From the cell containing the given text, extract its center point as (X, Y) coordinate. 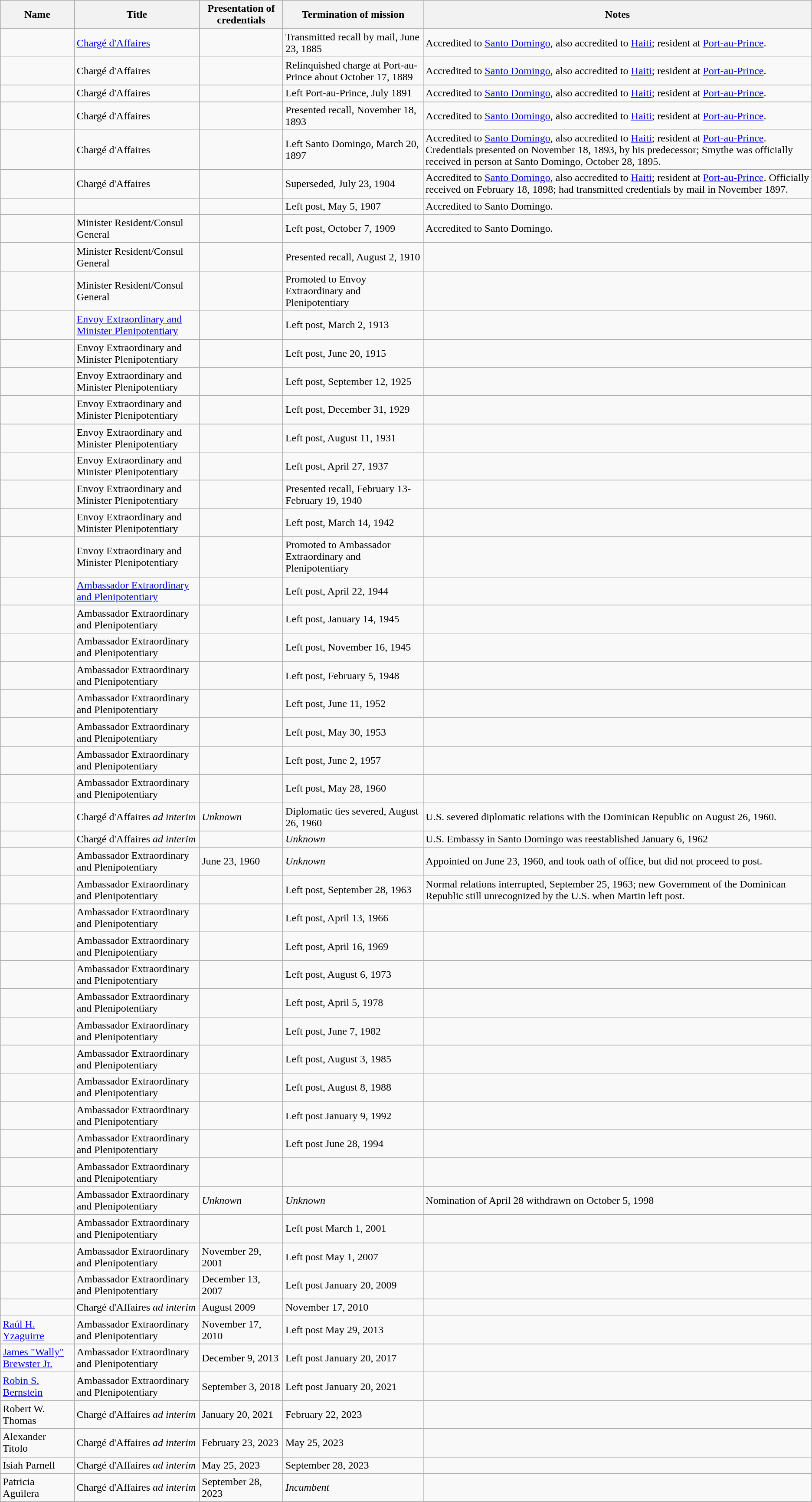
Left post, April 22, 1944 (353, 591)
Normal relations interrupted, September 25, 1963; new Government of the Dominican Republic still unrecognized by the U.S. when Martin left post. (618, 890)
Isiah Parnell (37, 1465)
Left post, June 20, 1915 (353, 353)
Promoted to Envoy Extraordinary and Plenipotentiary (353, 291)
U.S. Embassy in Santo Domingo was reestablished January 6, 1962 (618, 839)
Left post January 20, 2017 (353, 1358)
Appointed on June 23, 1960, and took oath of office, but did not proceed to post. (618, 862)
Left post, February 5, 1948 (353, 675)
Left post January 9, 1992 (353, 1115)
Left post, April 5, 1978 (353, 1002)
Left post, September 28, 1963 (353, 890)
Left post, September 12, 1925 (353, 382)
Relinquished charge at Port-au-Prince about October 17, 1889 (353, 71)
Left post, August 3, 1985 (353, 1059)
Raúl H. Yzaguirre (37, 1330)
Transmitted recall by mail, June 23, 1885 (353, 43)
Name (37, 15)
Robin S. Bernstein (37, 1386)
Incumbent (353, 1488)
Left post, August 11, 1931 (353, 438)
Left post, October 7, 1909 (353, 228)
Left post May 1, 2007 (353, 1257)
Superseded, July 23, 1904 (353, 184)
Left post, May 5, 1907 (353, 206)
June 23, 1960 (241, 862)
Left post, June 2, 1957 (353, 760)
December 9, 2013 (241, 1358)
August 2009 (241, 1308)
Left post, April 27, 1937 (353, 466)
Title (137, 15)
Left post, January 14, 1945 (353, 619)
Left post, May 30, 1953 (353, 732)
Left post, April 16, 1969 (353, 946)
Left post, December 31, 1929 (353, 410)
Left post January 20, 2009 (353, 1285)
Termination of mission (353, 15)
U.S. severed diplomatic relations with the Dominican Republic on August 26, 1960. (618, 817)
Left post, August 6, 1973 (353, 975)
Presented recall, November 18, 1893 (353, 115)
Diplomatic ties severed, August 26, 1960 (353, 817)
Left post June 28, 1994 (353, 1144)
Left post, March 2, 1913 (353, 325)
Presentation of credentials (241, 15)
Left post, March 14, 1942 (353, 523)
Left post, April 13, 1966 (353, 918)
Left post, August 8, 1988 (353, 1088)
Robert W. Thomas (37, 1415)
Nomination of April 28 withdrawn on October 5, 1998 (618, 1200)
Left Port-au-Prince, July 1891 (353, 93)
Left post, June 7, 1982 (353, 1031)
Presented recall, February 13-February 19, 1940 (353, 495)
James "Wally" Brewster Jr. (37, 1358)
Left post, June 11, 1952 (353, 704)
Left post, November 16, 1945 (353, 647)
January 20, 2021 (241, 1415)
Left post January 20, 2021 (353, 1386)
February 22, 2023 (353, 1415)
Left post, May 28, 1960 (353, 788)
Left post March 1, 2001 (353, 1228)
Left post May 29, 2013 (353, 1330)
February 23, 2023 (241, 1443)
November 29, 2001 (241, 1257)
Notes (618, 15)
September 3, 2018 (241, 1386)
December 13, 2007 (241, 1285)
Promoted to Ambassador Extraordinary and Plenipotentiary (353, 557)
Presented recall, August 2, 1910 (353, 257)
Alexander Titolo (37, 1443)
Patricia Aguilera (37, 1488)
Left Santo Domingo, March 20, 1897 (353, 150)
